Provide the (x, y) coordinate of the cell's center where the given text is located.  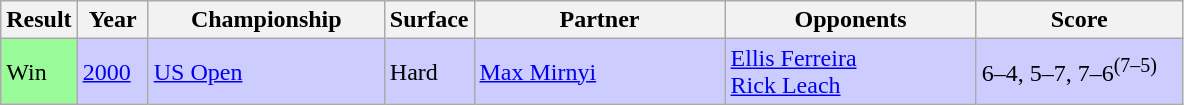
Championship (266, 20)
Opponents (850, 20)
Partner (600, 20)
US Open (266, 72)
Max Mirnyi (600, 72)
2000 (112, 72)
Hard (429, 72)
Result (39, 20)
Ellis Ferreira Rick Leach (850, 72)
Year (112, 20)
6–4, 5–7, 7–6(7–5) (1079, 72)
Score (1079, 20)
Win (39, 72)
Surface (429, 20)
